Identify which cell holds the provided text, then report its (x, y) central coordinate. 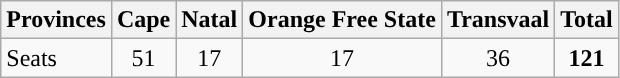
Provinces (56, 20)
51 (143, 58)
36 (498, 58)
121 (587, 58)
Transvaal (498, 20)
Orange Free State (342, 20)
Total (587, 20)
Natal (210, 20)
Seats (56, 58)
Cape (143, 20)
